Determine the (X, Y) coordinate at the center of the cell enclosing the given text.  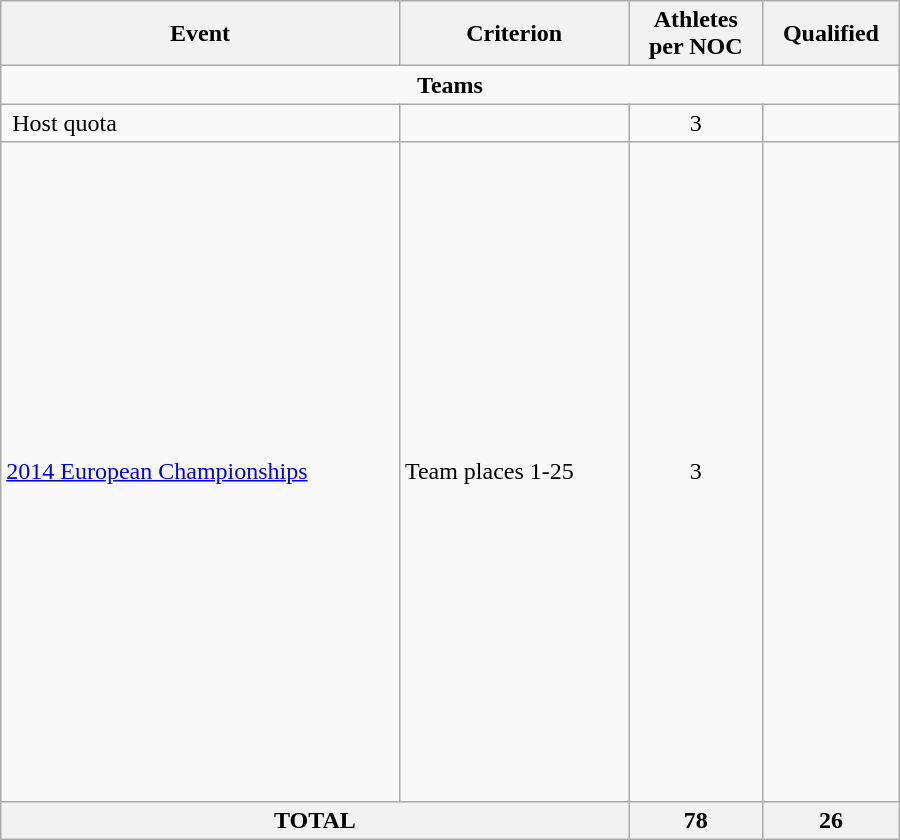
Team places 1-25 (514, 472)
Criterion (514, 34)
TOTAL (315, 820)
Event (200, 34)
26 (832, 820)
Qualified (832, 34)
Host quota (200, 123)
Athletesper NOC (696, 34)
78 (696, 820)
Teams (450, 85)
2014 European Championships (200, 472)
